Provide the [X, Y] coordinate of the cell's center where the given text is located.  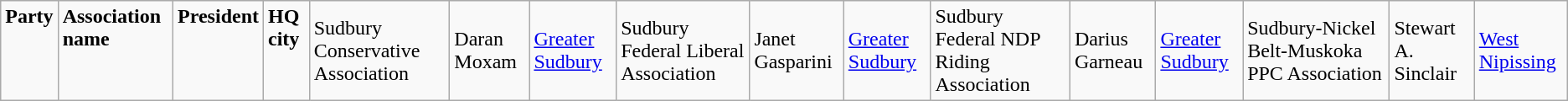
Stewart A. Sinclair [1432, 50]
President [219, 50]
Sudbury Federal Liberal Association [683, 50]
Sudbury Federal NDP Riding Association [1000, 50]
Daran Moxam [489, 50]
West Nipissing [1521, 50]
Party [29, 50]
Sudbury Conservative Association [379, 50]
Darius Garneau [1112, 50]
Association name [116, 50]
HQ city [286, 50]
Janet Gasparini [797, 50]
Sudbury-Nickel Belt-Muskoka PPC Association [1317, 50]
